Return [X, Y] of the center of cell containing provided text 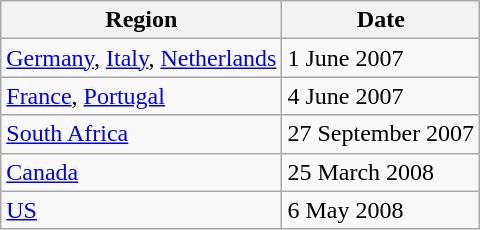
US [142, 210]
Date [381, 20]
France, Portugal [142, 96]
6 May 2008 [381, 210]
Canada [142, 172]
1 June 2007 [381, 58]
4 June 2007 [381, 96]
27 September 2007 [381, 134]
Germany, Italy, Netherlands [142, 58]
25 March 2008 [381, 172]
South Africa [142, 134]
Region [142, 20]
